From the cell containing the given text, extract its center point as (x, y) coordinate. 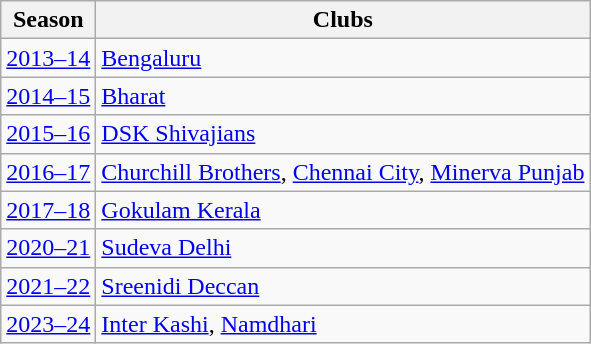
2013–14 (48, 58)
2021–22 (48, 286)
2015–16 (48, 134)
Bengaluru (343, 58)
Season (48, 20)
2023–24 (48, 324)
Sreenidi Deccan (343, 286)
2014–15 (48, 96)
Clubs (343, 20)
Gokulam Kerala (343, 210)
2017–18 (48, 210)
Churchill Brothers, Chennai City, Minerva Punjab (343, 172)
2020–21 (48, 248)
Bharat (343, 96)
Sudeva Delhi (343, 248)
Inter Kashi, Namdhari (343, 324)
DSK Shivajians (343, 134)
2016–17 (48, 172)
